Provide the (x, y) coordinate of the cell's center where the given text is located.  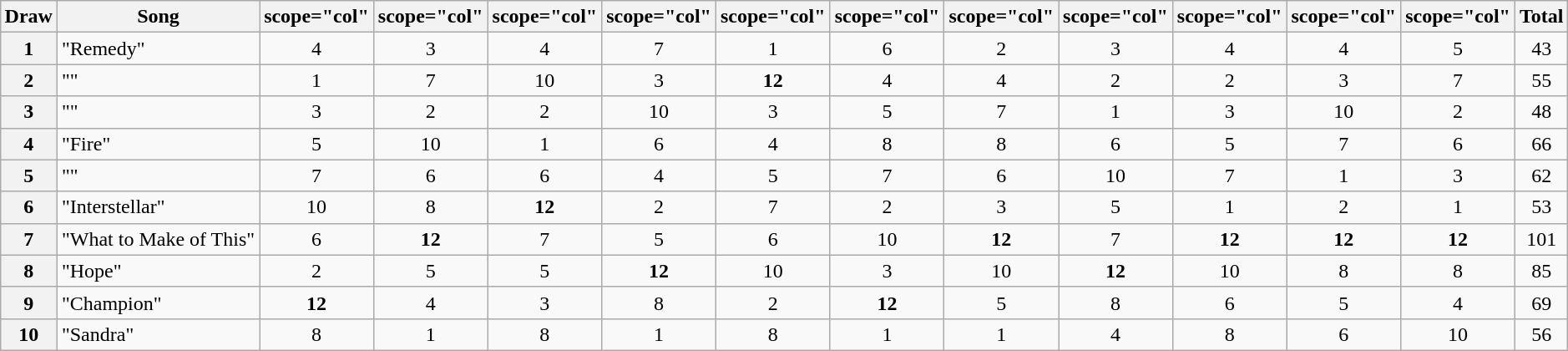
55 (1541, 80)
62 (1541, 175)
Song (158, 17)
53 (1541, 207)
66 (1541, 144)
9 (28, 303)
85 (1541, 271)
56 (1541, 334)
"Interstellar" (158, 207)
"Champion" (158, 303)
"Hope" (158, 271)
Total (1541, 17)
43 (1541, 48)
"Fire" (158, 144)
101 (1541, 239)
69 (1541, 303)
Draw (28, 17)
"Sandra" (158, 334)
"What to Make of This" (158, 239)
"Remedy" (158, 48)
48 (1541, 112)
